Extract the (x, y) coordinate from the center of the cell holding the provided text.  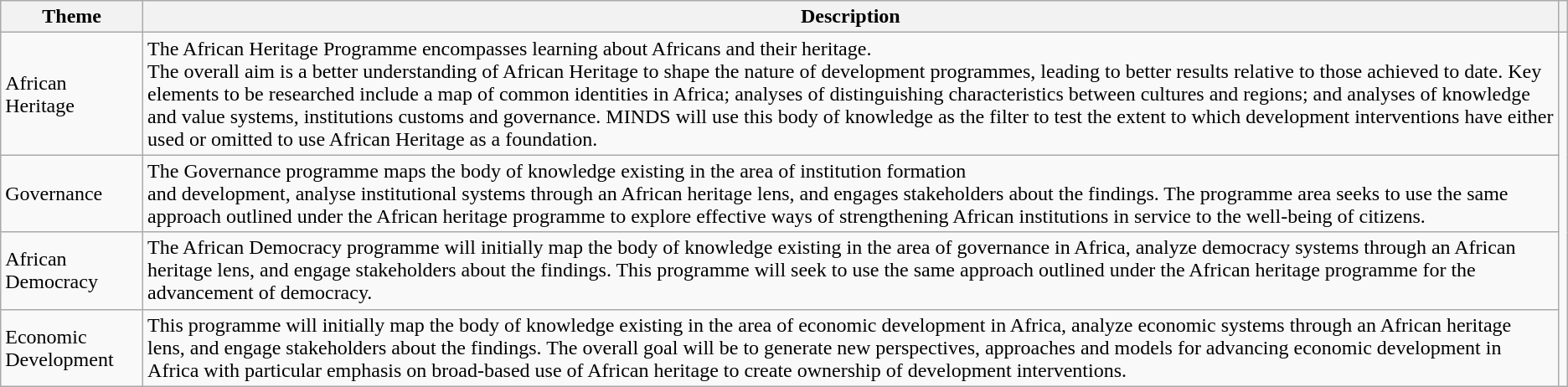
Theme (72, 17)
Description (851, 17)
African Democracy (72, 271)
Economic Development (72, 348)
African Heritage (72, 94)
Governance (72, 193)
